Determine the [x, y] coordinate at the center of the cell enclosing the given text.  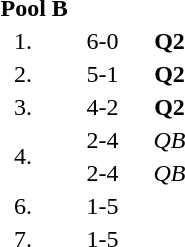
6-0 [102, 41]
1-5 [102, 206]
5-1 [102, 74]
4-2 [102, 107]
